Determine the [X, Y] coordinate at the center of the cell enclosing the given text.  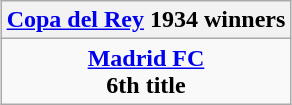
Madrid FC6th title [146, 72]
Copa del Rey 1934 winners [146, 20]
